Find where the given text appears and provide that cell's center as [x, y] coordinate. 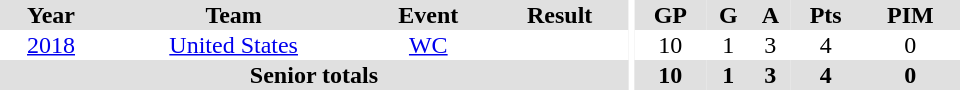
A [770, 15]
Pts [826, 15]
Result [560, 15]
WC [428, 45]
United States [234, 45]
Event [428, 15]
GP [670, 15]
Senior totals [314, 75]
2018 [51, 45]
PIM [910, 15]
Year [51, 15]
G [728, 15]
Team [234, 15]
